Identify which cell holds the provided text, then report its (x, y) central coordinate. 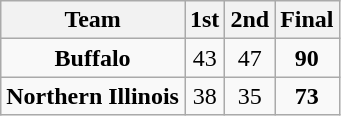
Team (93, 20)
Northern Illinois (93, 96)
47 (250, 58)
Buffalo (93, 58)
43 (204, 58)
1st (204, 20)
73 (307, 96)
35 (250, 96)
Final (307, 20)
38 (204, 96)
2nd (250, 20)
90 (307, 58)
